Search for the cell housing the specified text and yield its (x, y) center coordinate. 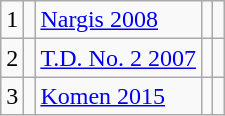
2 (12, 58)
T.D. No. 2 2007 (118, 58)
3 (12, 96)
1 (12, 20)
Komen 2015 (118, 96)
Nargis 2008 (118, 20)
